Pinpoint the cell where the given text exists, returning its (x, y) midpoint coordinate. 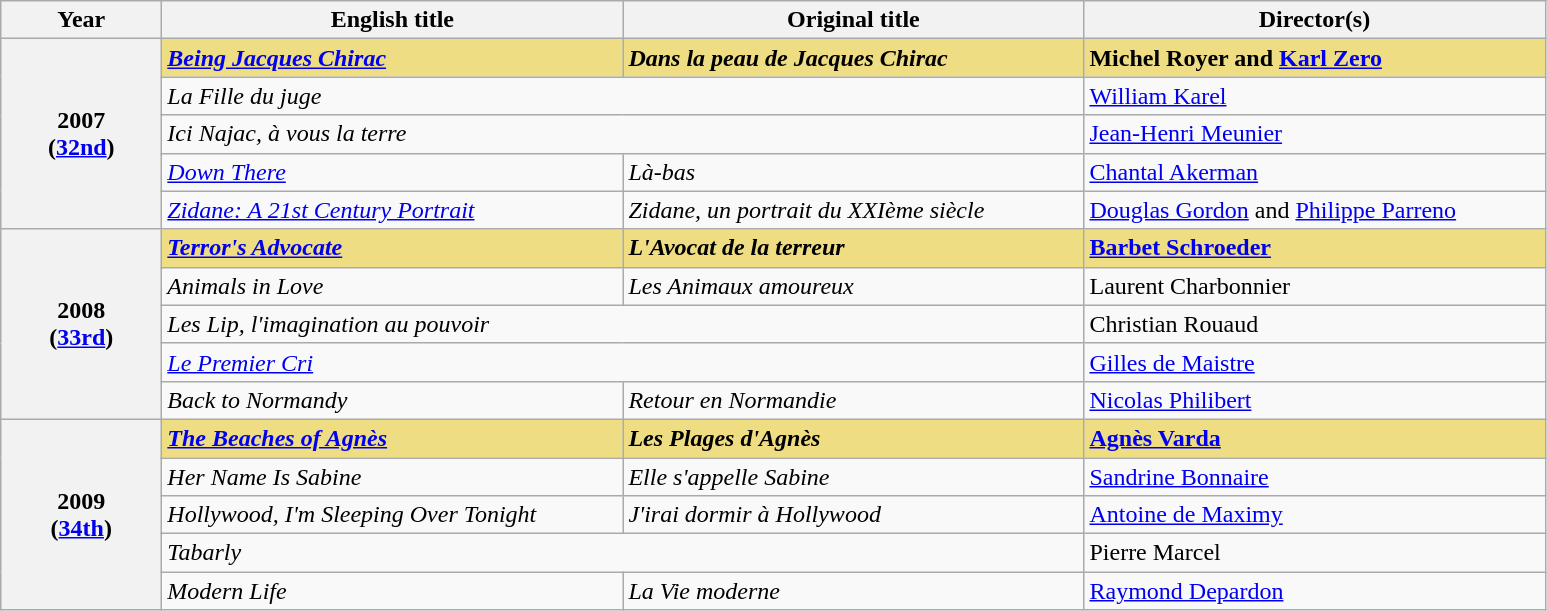
Les Lip, l'imagination au pouvoir (623, 324)
Retour en Normandie (854, 400)
Hollywood, I'm Sleeping Over Tonight (392, 515)
L'Avocat de la terreur (854, 248)
The Beaches of Agnès (392, 438)
J'irai dormir à Hollywood (854, 515)
Ici Najac, à vous la terre (623, 134)
Modern Life (392, 591)
Year (82, 20)
Pierre Marcel (1314, 553)
Jean-Henri Meunier (1314, 134)
Michel Royer and Karl Zero (1314, 58)
Down There (392, 172)
La Fille du juge (623, 96)
Zidane, un portrait du XXIème siècle (854, 210)
Les Animaux amoureux (854, 286)
Elle s'appelle Sabine (854, 477)
English title (392, 20)
La Vie moderne (854, 591)
William Karel (1314, 96)
Gilles de Maistre (1314, 362)
2007(32nd) (82, 134)
Christian Rouaud (1314, 324)
Nicolas Philibert (1314, 400)
Zidane: A 21st Century Portrait (392, 210)
Douglas Gordon and Philippe Parreno (1314, 210)
Original title (854, 20)
Là-bas (854, 172)
Tabarly (623, 553)
Being Jacques Chirac (392, 58)
2009(34th) (82, 514)
Agnès Varda (1314, 438)
Antoine de Maximy (1314, 515)
Raymond Depardon (1314, 591)
Le Premier Cri (623, 362)
Laurent Charbonnier (1314, 286)
Les Plages d'Agnès (854, 438)
Her Name Is Sabine (392, 477)
Back to Normandy (392, 400)
Barbet Schroeder (1314, 248)
Terror's Advocate (392, 248)
Chantal Akerman (1314, 172)
Sandrine Bonnaire (1314, 477)
2008(33rd) (82, 324)
Director(s) (1314, 20)
Dans la peau de Jacques Chirac (854, 58)
Animals in Love (392, 286)
